Determine the [x, y] coordinate at the center of the cell enclosing the given text.  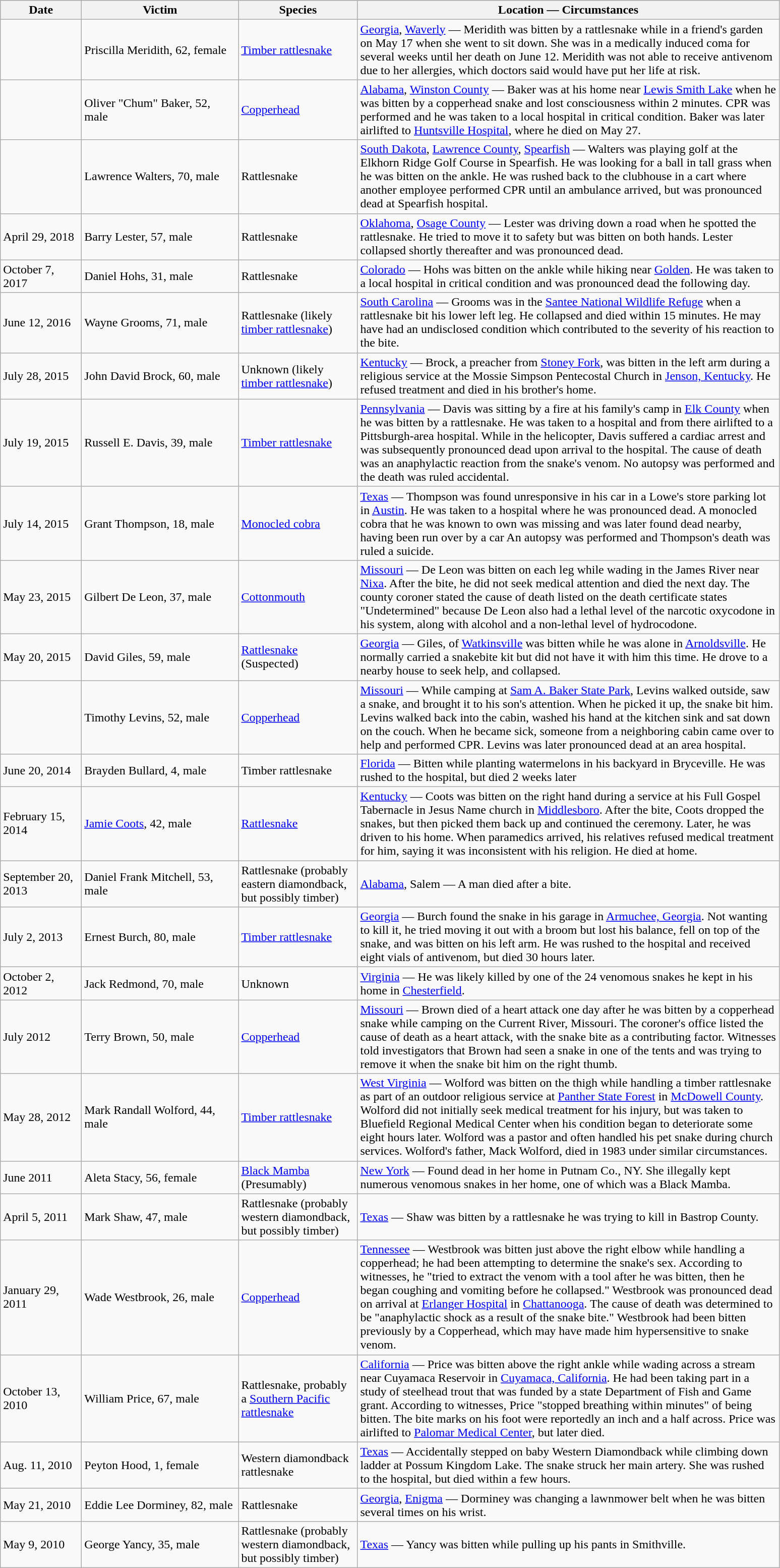
Gilbert De Leon, 37, male [160, 597]
John David Brock, 60, male [160, 376]
October 7, 2017 [41, 276]
Alabama, Salem — A man died after a bite. [568, 884]
January 29, 2011 [41, 1298]
Rattlesnake (probably eastern diamondback, but possibly timber) [298, 884]
Mark Randall Wolford, 44, male [160, 1117]
July 2012 [41, 1037]
July 14, 2015 [41, 523]
July 28, 2015 [41, 376]
Rattlesnake (likely timber rattlesnake) [298, 323]
George Yancy, 35, male [160, 1544]
Lawrence Walters, 70, male [160, 177]
Victim [160, 10]
Texas — Yancy was bitten while pulling up his pants in Smithville. [568, 1544]
Mark Shaw, 47, male [160, 1217]
April 5, 2011 [41, 1217]
Black Mamba (Presumably) [298, 1178]
Priscilla Meridith, 62, female [160, 49]
October 13, 2010 [41, 1398]
Rattlesnake (Suspected) [298, 657]
July 19, 2015 [41, 443]
Date [41, 10]
Aug. 11, 2010 [41, 1465]
Unknown [298, 984]
Virginia — He was likely killed by one of the 24 venomous snakes he kept in his home in Chesterfield. [568, 984]
May 23, 2015 [41, 597]
Timothy Levins, 52, male [160, 717]
Peyton Hood, 1, female [160, 1465]
Florida — Bitten while planting watermelons in his backyard in Bryceville. He was rushed to the hospital, but died 2 weeks later [568, 771]
Ernest Burch, 80, male [160, 937]
Russell E. Davis, 39, male [160, 443]
Jack Redmond, 70, male [160, 984]
Daniel Frank Mitchell, 53, male [160, 884]
Jamie Coots, 42, male [160, 824]
May 21, 2010 [41, 1504]
Wade Westbrook, 26, male [160, 1298]
October 2, 2012 [41, 984]
Rattlesnake, probably a Southern Pacific rattlesnake [298, 1398]
Monocled cobra [298, 523]
Eddie Lee Dorminey, 82, male [160, 1504]
June 20, 2014 [41, 771]
Texas — Shaw was bitten by a rattlesnake he was trying to kill in Bastrop County. [568, 1217]
June 2011 [41, 1178]
David Giles, 59, male [160, 657]
New York — Found dead in her home in Putnam Co., NY. She illegally kept numerous venomous snakes in her home, one of which was a Black Mamba. [568, 1178]
Wayne Grooms, 71, male [160, 323]
Location — Circumstances [568, 10]
Terry Brown, 50, male [160, 1037]
May 28, 2012 [41, 1117]
February 15, 2014 [41, 824]
Oliver "Chum" Baker, 52, male [160, 110]
September 20, 2013 [41, 884]
Aleta Stacy, 56, female [160, 1178]
Unknown (likely timber rattlesnake) [298, 376]
May 9, 2010 [41, 1544]
Daniel Hohs, 31, male [160, 276]
May 20, 2015 [41, 657]
Barry Lester, 57, male [160, 237]
April 29, 2018 [41, 237]
June 12, 2016 [41, 323]
Western diamondback rattlesnake [298, 1465]
William Price, 67, male [160, 1398]
Cottonmouth [298, 597]
Species [298, 10]
Brayden Bullard, 4, male [160, 771]
Grant Thompson, 18, male [160, 523]
July 2, 2013 [41, 937]
Georgia, Enigma — Dorminey was changing a lawnmower belt when he was bitten several times on his wrist. [568, 1504]
